Extract the [X, Y] coordinate from the center of the cell holding the provided text.  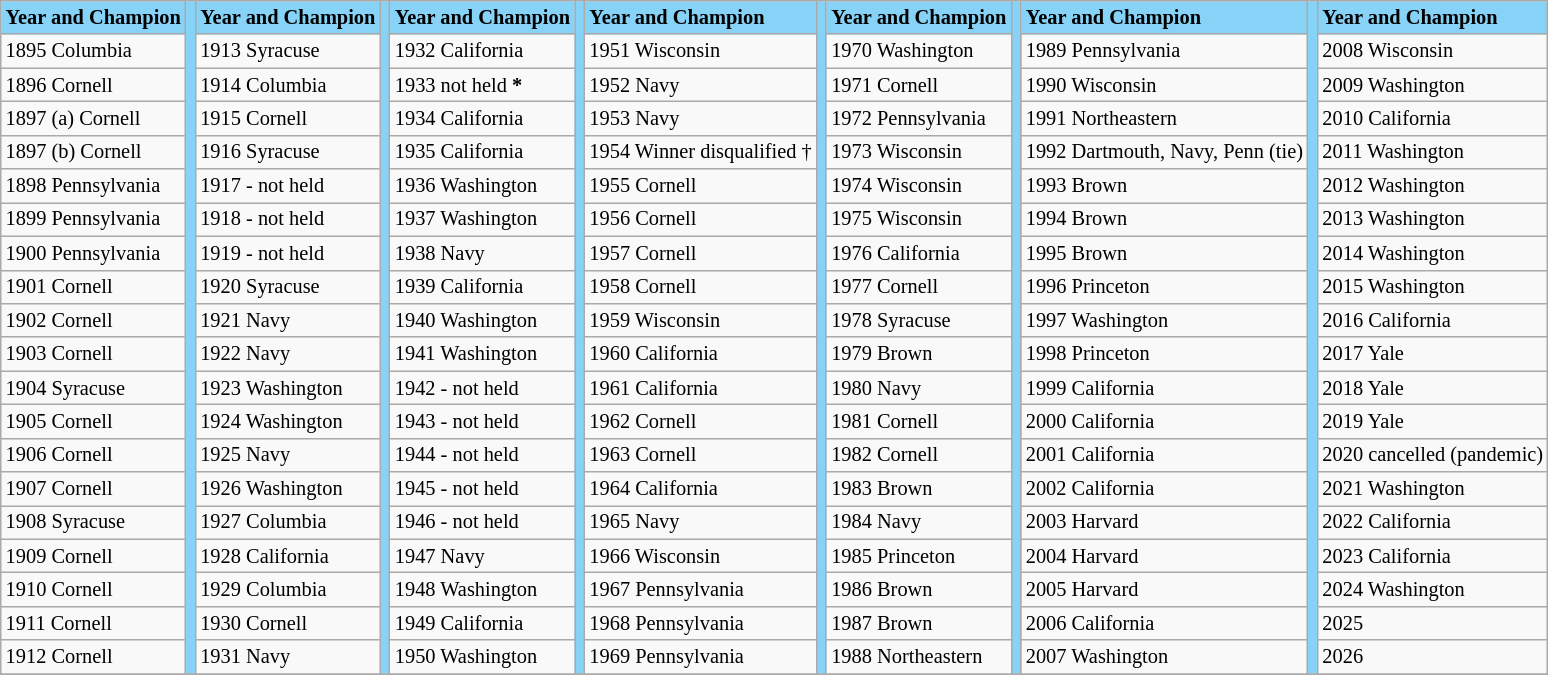
1928 California [288, 556]
1900 Pennsylvania [94, 253]
1971 Cornell [918, 85]
1933 not held * [482, 85]
2003 Harvard [1164, 522]
1905 Cornell [94, 421]
1896 Cornell [94, 85]
2011 Washington [1433, 152]
1915 Cornell [288, 118]
1913 Syracuse [288, 51]
1916 Syracuse [288, 152]
1979 Brown [918, 354]
1961 California [700, 388]
1965 Navy [700, 522]
2022 California [1433, 522]
1955 Cornell [700, 186]
1980 Navy [918, 388]
1923 Washington [288, 388]
1935 California [482, 152]
1959 Wisconsin [700, 320]
1952 Navy [700, 85]
1912 Cornell [94, 657]
1904 Syracuse [94, 388]
1943 - not held [482, 421]
1984 Navy [918, 522]
1899 Pennsylvania [94, 219]
1906 Cornell [94, 455]
1911 Cornell [94, 623]
1929 Columbia [288, 589]
2024 Washington [1433, 589]
1990 Wisconsin [1164, 85]
2016 California [1433, 320]
1945 - not held [482, 489]
1973 Wisconsin [918, 152]
1897 (a) Cornell [94, 118]
2026 [1433, 657]
1937 Washington [482, 219]
1903 Cornell [94, 354]
2017 Yale [1433, 354]
1946 - not held [482, 522]
2019 Yale [1433, 421]
2006 California [1164, 623]
2018 Yale [1433, 388]
1986 Brown [918, 589]
2002 California [1164, 489]
2025 [1433, 623]
1974 Wisconsin [918, 186]
1968 Pennsylvania [700, 623]
1962 Cornell [700, 421]
1975 Wisconsin [918, 219]
1970 Washington [918, 51]
2014 Washington [1433, 253]
1994 Brown [1164, 219]
1999 California [1164, 388]
1942 - not held [482, 388]
2015 Washington [1433, 287]
2023 California [1433, 556]
1908 Syracuse [94, 522]
2021 Washington [1433, 489]
1914 Columbia [288, 85]
1969 Pennsylvania [700, 657]
1944 - not held [482, 455]
2020 cancelled (pandemic) [1433, 455]
1950 Washington [482, 657]
1957 Cornell [700, 253]
1922 Navy [288, 354]
1930 Cornell [288, 623]
1920 Syracuse [288, 287]
1977 Cornell [918, 287]
1988 Northeastern [918, 657]
1967 Pennsylvania [700, 589]
1953 Navy [700, 118]
1898 Pennsylvania [94, 186]
1972 Pennsylvania [918, 118]
1963 Cornell [700, 455]
1907 Cornell [94, 489]
1996 Princeton [1164, 287]
1948 Washington [482, 589]
1960 California [700, 354]
1998 Princeton [1164, 354]
1910 Cornell [94, 589]
2001 California [1164, 455]
1982 Cornell [918, 455]
2012 Washington [1433, 186]
1932 California [482, 51]
1956 Cornell [700, 219]
1964 California [700, 489]
1897 (b) Cornell [94, 152]
1976 California [918, 253]
1992 Dartmouth, Navy, Penn (tie) [1164, 152]
1901 Cornell [94, 287]
1949 California [482, 623]
1987 Brown [918, 623]
2008 Wisconsin [1433, 51]
1921 Navy [288, 320]
2004 Harvard [1164, 556]
1947 Navy [482, 556]
1941 Washington [482, 354]
1997 Washington [1164, 320]
1938 Navy [482, 253]
1983 Brown [918, 489]
1934 California [482, 118]
1924 Washington [288, 421]
1991 Northeastern [1164, 118]
1985 Princeton [918, 556]
1978 Syracuse [918, 320]
1917 - not held [288, 186]
1927 Columbia [288, 522]
1939 California [482, 287]
1954 Winner disqualified † [700, 152]
1909 Cornell [94, 556]
2013 Washington [1433, 219]
1936 Washington [482, 186]
1989 Pennsylvania [1164, 51]
2005 Harvard [1164, 589]
1931 Navy [288, 657]
2007 Washington [1164, 657]
2009 Washington [1433, 85]
1981 Cornell [918, 421]
1951 Wisconsin [700, 51]
1918 - not held [288, 219]
1993 Brown [1164, 186]
1919 - not held [288, 253]
1926 Washington [288, 489]
1895 Columbia [94, 51]
1925 Navy [288, 455]
1902 Cornell [94, 320]
1966 Wisconsin [700, 556]
1995 Brown [1164, 253]
2010 California [1433, 118]
1940 Washington [482, 320]
2000 California [1164, 421]
1958 Cornell [700, 287]
